Output the (X, Y) coordinate of the center of the cell containing the given text.  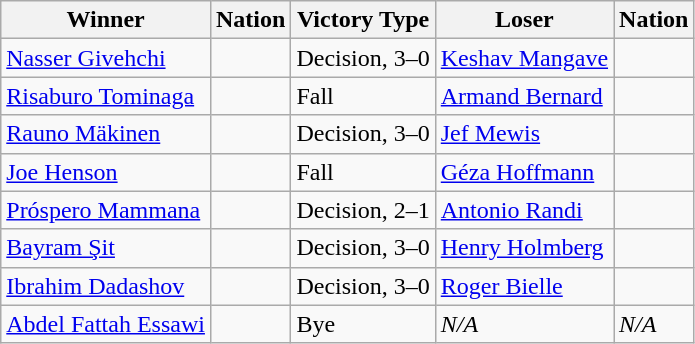
Bayram Şit (106, 248)
Decision, 2–1 (363, 210)
Abdel Fattah Essawi (106, 324)
Géza Hoffmann (524, 172)
Ibrahim Dadashov (106, 286)
Jef Mewis (524, 134)
Henry Holmberg (524, 248)
Risaburo Tominaga (106, 96)
Keshav Mangave (524, 58)
Nasser Givehchi (106, 58)
Joe Henson (106, 172)
Roger Bielle (524, 286)
Próspero Mammana (106, 210)
Armand Bernard (524, 96)
Antonio Randi (524, 210)
Loser (524, 20)
Victory Type (363, 20)
Winner (106, 20)
Bye (363, 324)
Rauno Mäkinen (106, 134)
